Return the [X, Y] coordinate for the center point of the cell that contains the specified text.  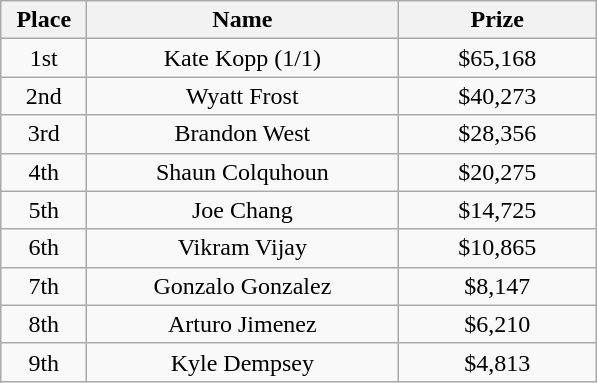
Name [242, 20]
Shaun Colquhoun [242, 172]
1st [44, 58]
Prize [498, 20]
$14,725 [498, 210]
Wyatt Frost [242, 96]
2nd [44, 96]
Kyle Dempsey [242, 362]
$20,275 [498, 172]
$65,168 [498, 58]
8th [44, 324]
$4,813 [498, 362]
$28,356 [498, 134]
Place [44, 20]
Arturo Jimenez [242, 324]
$10,865 [498, 248]
$8,147 [498, 286]
$40,273 [498, 96]
$6,210 [498, 324]
Gonzalo Gonzalez [242, 286]
9th [44, 362]
4th [44, 172]
Kate Kopp (1/1) [242, 58]
5th [44, 210]
6th [44, 248]
3rd [44, 134]
Brandon West [242, 134]
Joe Chang [242, 210]
Vikram Vijay [242, 248]
7th [44, 286]
